Provide the [X, Y] coordinate of the cell's center where the given text is located.  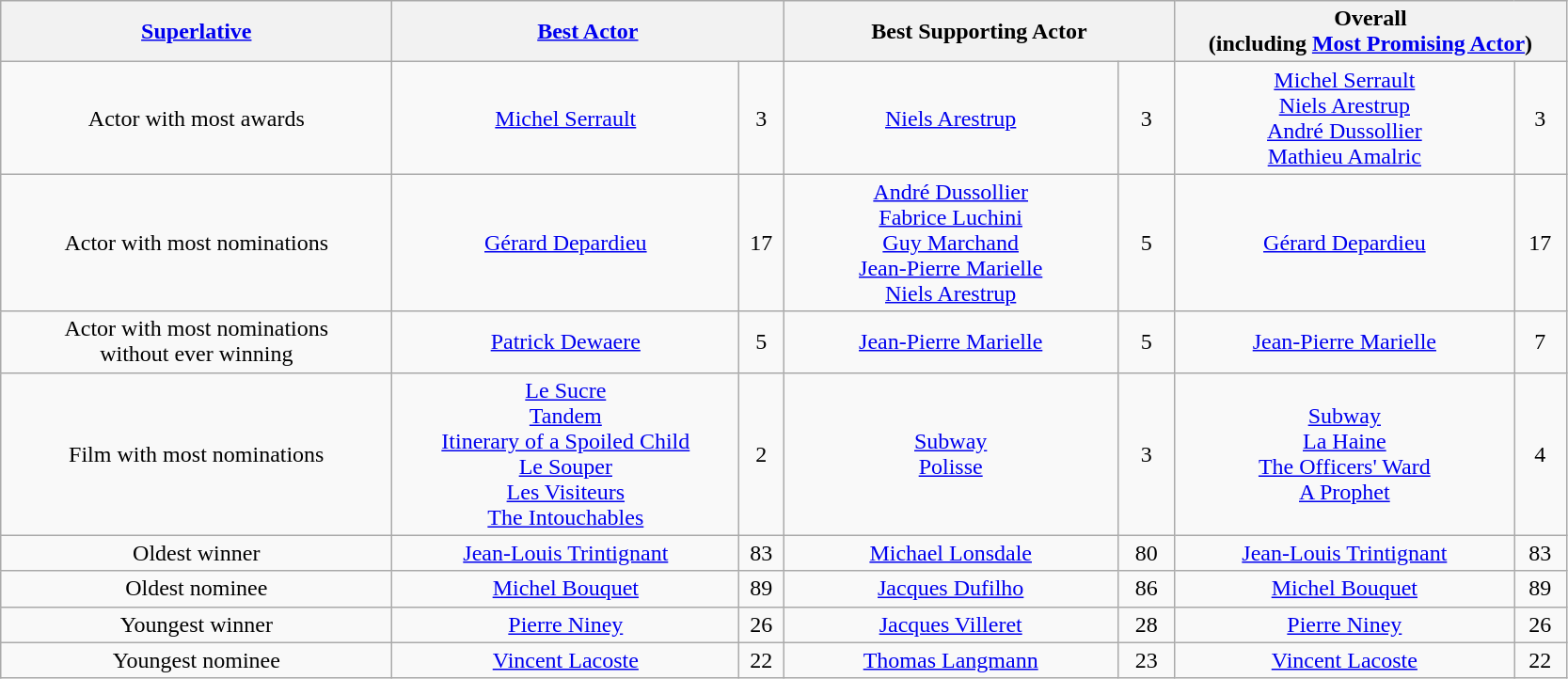
7 [1541, 342]
Youngest winner [197, 624]
80 [1146, 553]
Jacques Villeret [951, 624]
Youngest nominee [197, 660]
Actor with most nominationswithout ever winning [197, 342]
Michel SerraultNiels ArestrupAndré DussollierMathieu Amalric [1345, 118]
Le SucreTandemItinerary of a Spoiled ChildLe SouperLes VisiteursThe Intouchables [566, 453]
Actor with most nominations [197, 243]
23 [1146, 660]
Film with most nominations [197, 453]
Oldest nominee [197, 589]
Oldest winner [197, 553]
Patrick Dewaere [566, 342]
Best Actor [588, 32]
2 [762, 453]
Michel Serrault [566, 118]
Michael Lonsdale [951, 553]
28 [1146, 624]
SubwayPolisse [951, 453]
Overall(including Most Promising Actor) [1370, 32]
Niels Arestrup [951, 118]
Jacques Dufilho [951, 589]
André DussollierFabrice LuchiniGuy MarchandJean-Pierre MarielleNiels Arestrup [951, 243]
SubwayLa HaineThe Officers' WardA Prophet [1345, 453]
Best Supporting Actor [979, 32]
Thomas Langmann [951, 660]
86 [1146, 589]
4 [1541, 453]
Superlative [197, 32]
Actor with most awards [197, 118]
